Capture the cell that displays the provided text and extract its [x, y] central coordinate. 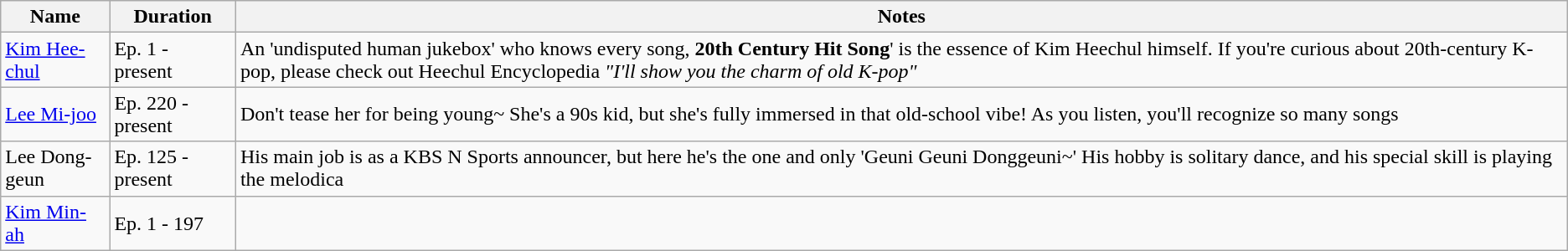
Duration [173, 17]
Ep. 1 - 197 [173, 223]
Kim Hee-chul [55, 60]
Name [55, 17]
Ep. 125 - present [173, 169]
Kim Min-ah [55, 223]
Notes [901, 17]
Lee Dong-geun [55, 169]
Lee Mi-joo [55, 114]
Don't tease her for being young~ She's a 90s kid, but she's fully immersed in that old-school vibe! As you listen, you'll recognize so many songs [901, 114]
Ep. 220 - present [173, 114]
Ep. 1 - present [173, 60]
